Detect which cell encompasses the target text, then output its (x, y) center coordinate. 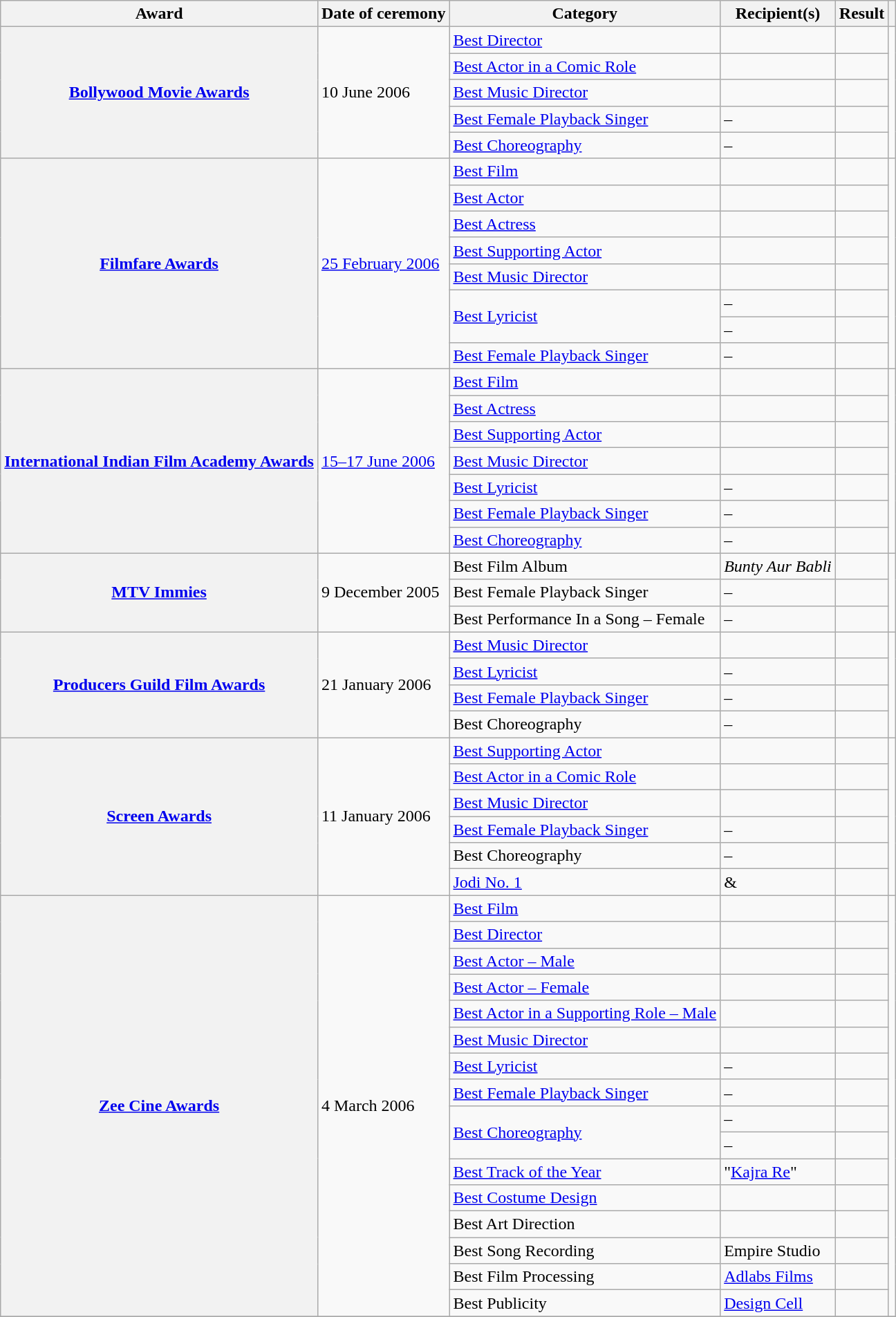
Screen Awards (159, 816)
Date of ceremony (383, 14)
Design Cell (778, 1303)
International Indian Film Academy Awards (159, 461)
15–17 June 2006 (383, 461)
"Kajra Re" (778, 1172)
10 June 2006 (383, 93)
Best Film Processing (585, 1277)
9 December 2005 (383, 592)
Best Track of the Year (585, 1172)
Category (585, 14)
4 March 2006 (383, 1106)
Result (861, 14)
Bollywood Movie Awards (159, 93)
Best Film Album (585, 566)
25 February 2006 (383, 263)
Best Art Direction (585, 1224)
Best Song Recording (585, 1251)
Jodi No. 1 (585, 882)
Best Actor (585, 198)
Best Actor in a Supporting Role – Male (585, 1014)
Producers Guild Film Awards (159, 684)
Best Performance In a Song – Female (585, 619)
Best Publicity (585, 1303)
Empire Studio (778, 1251)
Recipient(s) (778, 14)
Zee Cine Awards (159, 1106)
Filmfare Awards (159, 263)
MTV Immies (159, 592)
Best Actor – Male (585, 961)
& (778, 882)
21 January 2006 (383, 684)
11 January 2006 (383, 816)
Bunty Aur Babli (778, 566)
Adlabs Films (778, 1277)
Award (159, 14)
Best Actor – Female (585, 987)
Best Costume Design (585, 1198)
